Find where the given text appears and provide that cell's center as [X, Y] coordinate. 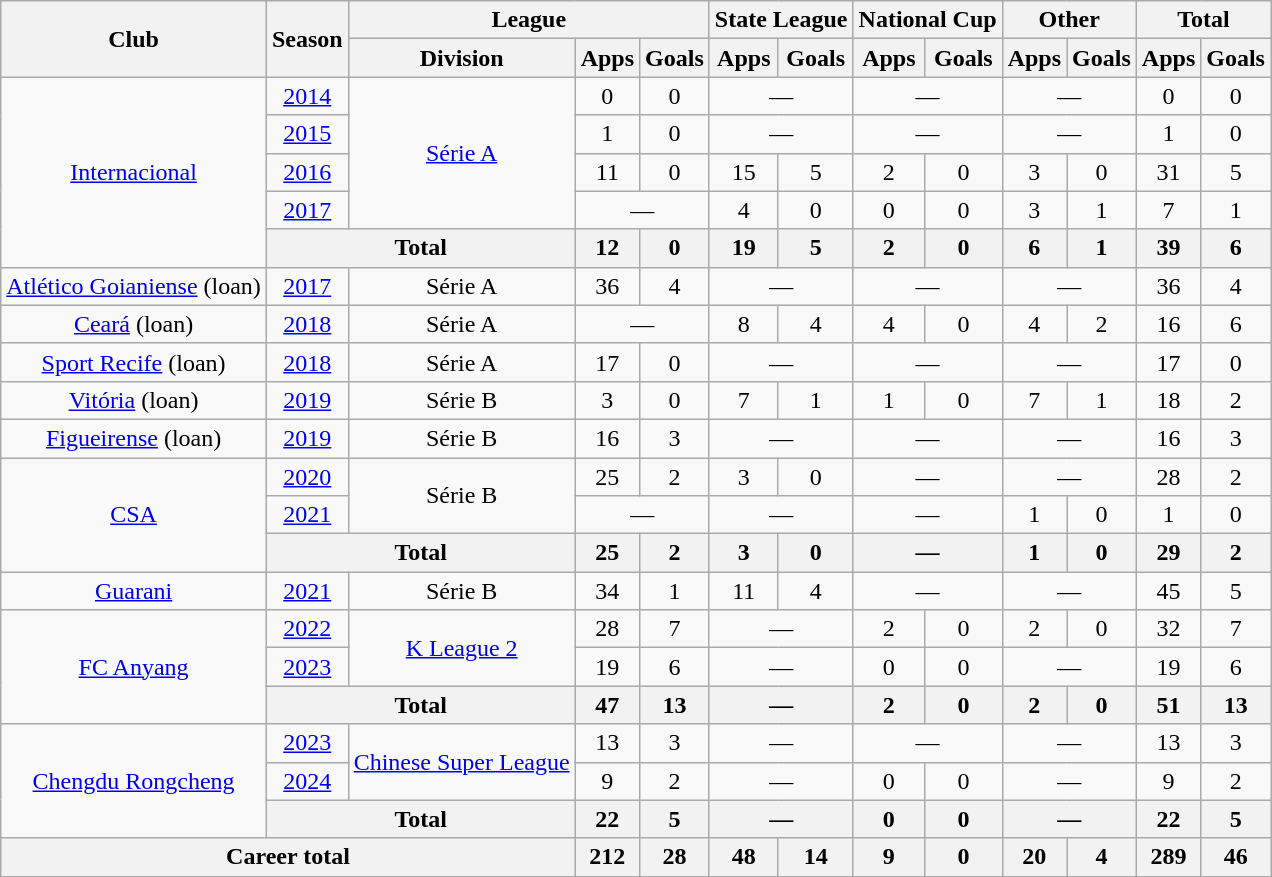
18 [1168, 400]
48 [744, 857]
39 [1168, 248]
20 [1034, 857]
Division [462, 58]
2015 [307, 134]
Season [307, 39]
Sport Recife (loan) [134, 362]
Figueirense (loan) [134, 438]
CSA [134, 515]
League [528, 20]
47 [607, 705]
51 [1168, 705]
32 [1168, 629]
12 [607, 248]
Chengdu Rongcheng [134, 781]
2024 [307, 781]
State League [781, 20]
2014 [307, 96]
FC Anyang [134, 667]
National Cup [928, 20]
34 [607, 591]
Chinese Super League [462, 762]
46 [1236, 857]
29 [1168, 553]
15 [744, 172]
2016 [307, 172]
Vitória (loan) [134, 400]
8 [744, 324]
Other [1069, 20]
K League 2 [462, 648]
45 [1168, 591]
Internacional [134, 172]
289 [1168, 857]
Guarani [134, 591]
14 [816, 857]
2020 [307, 477]
212 [607, 857]
Atlético Goianiense (loan) [134, 286]
31 [1168, 172]
2022 [307, 629]
Career total [288, 857]
Club [134, 39]
Ceará (loan) [134, 324]
